Locate the cell with the specified text and output its (x, y) center coordinate. 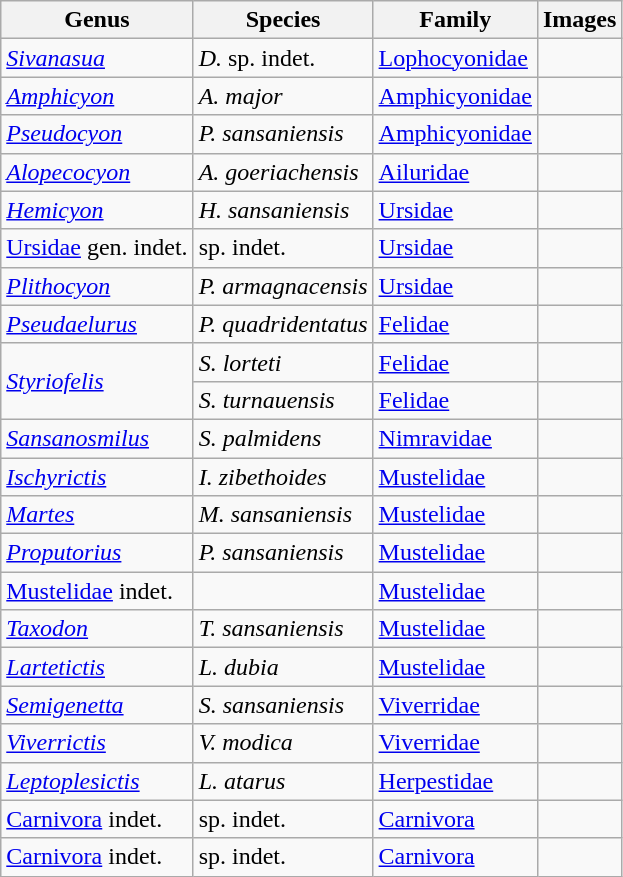
L. dubia (283, 667)
P. quadridentatus (283, 324)
Ursidae gen. indet. (97, 248)
Pseudaelurus (97, 324)
Martes (97, 515)
Proputorius (97, 553)
Species (283, 20)
Lartetictis (97, 667)
Lophocyonidae (455, 58)
M. sansaniensis (283, 515)
Pseudocyon (97, 134)
L. atarus (283, 781)
Leptoplesictis (97, 781)
Sivanasua (97, 58)
V. modica (283, 743)
D. sp. indet. (283, 58)
T. sansaniensis (283, 629)
Semigenetta (97, 705)
S. turnauensis (283, 400)
H. sansaniensis (283, 210)
P. armagnacensis (283, 286)
Hemicyon (97, 210)
Amphicyon (97, 96)
Styriofelis (97, 381)
A. major (283, 96)
Genus (97, 20)
Alopecocyon (97, 172)
S. sansaniensis (283, 705)
Plithocyon (97, 286)
Ischyrictis (97, 477)
A. goeriachensis (283, 172)
Images (579, 20)
Herpestidae (455, 781)
S. palmidens (283, 438)
Mustelidae indet. (97, 591)
I. zibethoides (283, 477)
Ailuridae (455, 172)
S. lorteti (283, 362)
Taxodon (97, 629)
Sansanosmilus (97, 438)
Family (455, 20)
Nimravidae (455, 438)
Viverrictis (97, 743)
